Identify which cell holds the provided text, then report its (x, y) central coordinate. 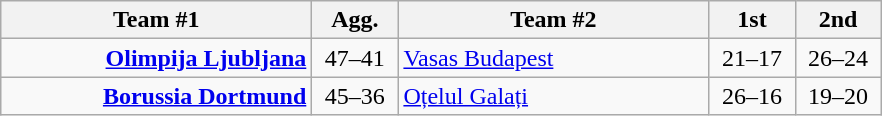
1st (752, 20)
47–41 (355, 58)
45–36 (355, 96)
Borussia Dortmund (156, 96)
19–20 (838, 96)
26–24 (838, 58)
Oțelul Galați (554, 96)
Olimpija Ljubljana (156, 58)
21–17 (752, 58)
2nd (838, 20)
Team #2 (554, 20)
Vasas Budapest (554, 58)
Agg. (355, 20)
26–16 (752, 96)
Team #1 (156, 20)
